Find where the given text appears and provide that cell's center as (X, Y) coordinate. 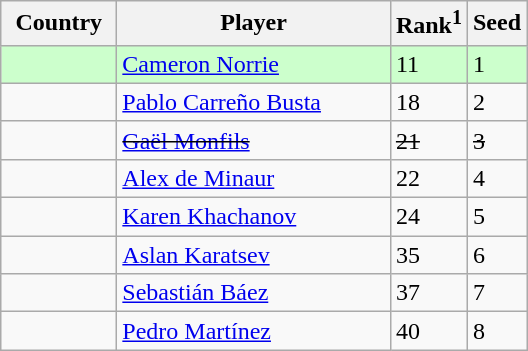
18 (428, 102)
Rank1 (428, 24)
37 (428, 293)
Pedro Martínez (254, 331)
Country (59, 24)
4 (496, 178)
Sebastián Báez (254, 293)
2 (496, 102)
5 (496, 217)
7 (496, 293)
3 (496, 140)
35 (428, 255)
21 (428, 140)
Player (254, 24)
Cameron Norrie (254, 64)
Karen Khachanov (254, 217)
Alex de Minaur (254, 178)
Aslan Karatsev (254, 255)
22 (428, 178)
1 (496, 64)
6 (496, 255)
8 (496, 331)
24 (428, 217)
Pablo Carreño Busta (254, 102)
40 (428, 331)
11 (428, 64)
Seed (496, 24)
Gaël Monfils (254, 140)
